From the cell containing the given text, extract its center point as (x, y) coordinate. 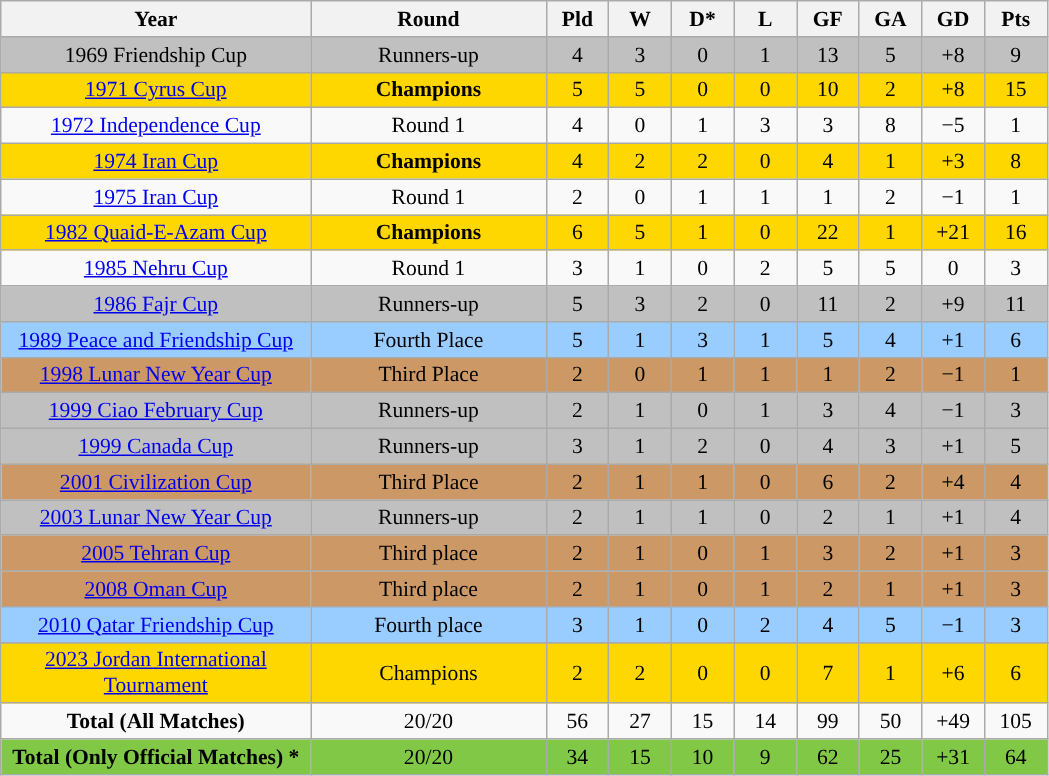
GD (954, 19)
25 (890, 757)
2008 Oman Cup (156, 589)
1969 Friendship Cup (156, 55)
1998 Lunar New Year Cup (156, 375)
64 (1016, 757)
Total (All Matches) (156, 722)
1999 Canada Cup (156, 447)
Total (Only Official Matches) * (156, 757)
+31 (954, 757)
2003 Lunar New Year Cup (156, 518)
7 (828, 672)
Fourth place (428, 625)
GF (828, 19)
1989 Peace and Friendship Cup (156, 340)
+21 (954, 233)
99 (828, 722)
1974 Iran Cup (156, 162)
1982 Quaid-E-Azam Cup (156, 233)
50 (890, 722)
105 (1016, 722)
+6 (954, 672)
62 (828, 757)
1986 Fajr Cup (156, 304)
1971 Cyrus Cup (156, 90)
13 (828, 55)
L (766, 19)
W (640, 19)
2005 Tehran Cup (156, 554)
22 (828, 233)
56 (578, 722)
Fourth Place (428, 340)
1975 Iran Cup (156, 197)
1999 Ciao February Cup (156, 411)
2023 Jordan International Tournament (156, 672)
Pts (1016, 19)
+3 (954, 162)
1972 Independence Cup (156, 126)
2001 Civilization Cup (156, 482)
Year (156, 19)
1985 Nehru Cup (156, 269)
D* (702, 19)
2010 Qatar Friendship Cup (156, 625)
+49 (954, 722)
14 (766, 722)
GA (890, 19)
+9 (954, 304)
+4 (954, 482)
Round (428, 19)
27 (640, 722)
16 (1016, 233)
34 (578, 757)
−5 (954, 126)
Pld (578, 19)
